Capture the cell that displays the provided text and extract its [X, Y] central coordinate. 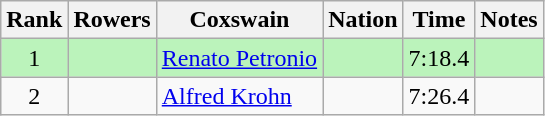
Rank [34, 20]
Renato Petronio [239, 58]
Nation [363, 20]
2 [34, 96]
Coxswain [239, 20]
1 [34, 58]
7:26.4 [439, 96]
Rowers [112, 20]
Alfred Krohn [239, 96]
7:18.4 [439, 58]
Time [439, 20]
Notes [509, 20]
